For the text-containing cell, return its midpoint in [x, y] coordinate format. 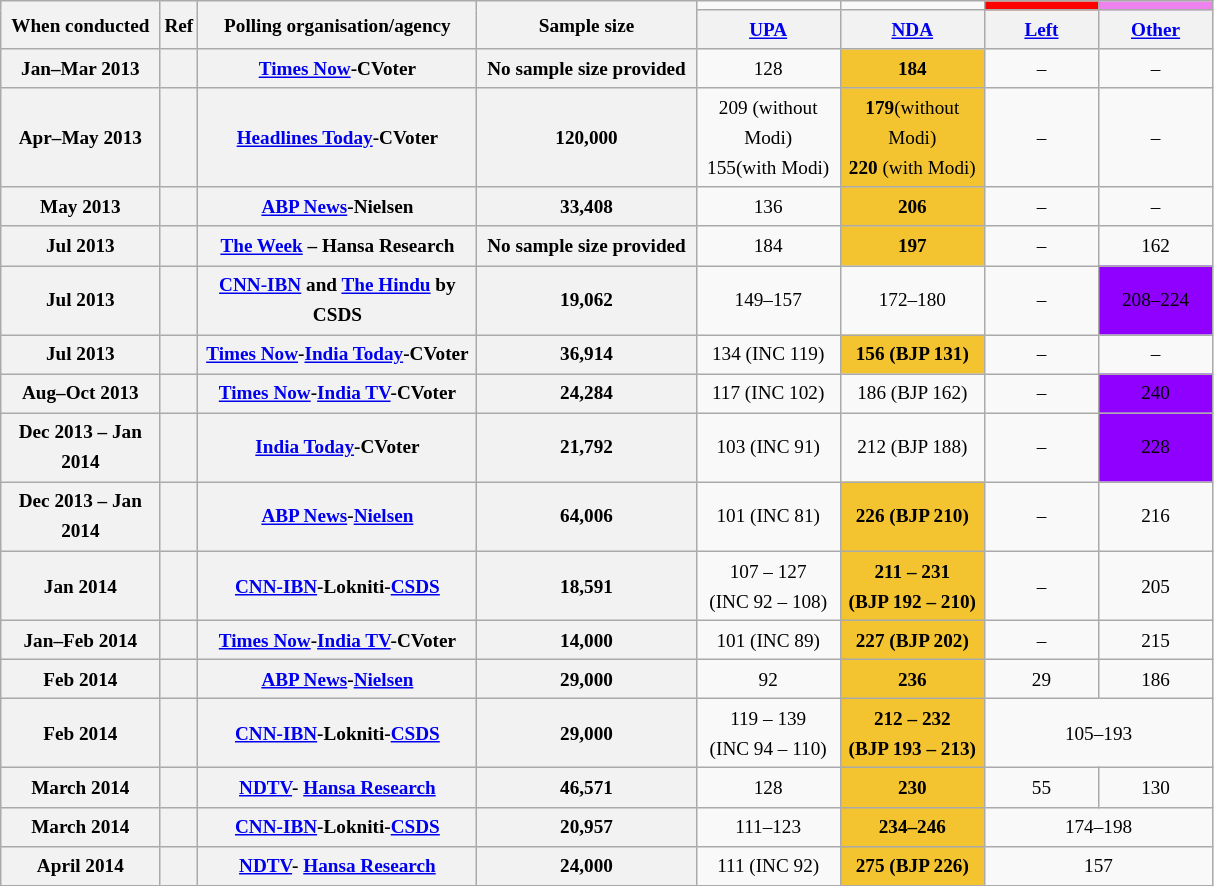
Ref [179, 25]
Jan 2014 [80, 586]
212 – 232 (BJP 193 – 213) [912, 734]
186 (BJP 162) [912, 394]
134 (INC 119) [768, 354]
NDA [912, 30]
105–193 [1098, 734]
Left [1041, 30]
120,000 [586, 138]
230 [912, 788]
14,000 [586, 640]
When conducted [80, 25]
209 (without Modi) 155(with Modi) [768, 138]
174–198 [1098, 826]
24,000 [586, 866]
20,957 [586, 826]
157 [1098, 866]
206 [912, 206]
Other [1156, 30]
117 (INC 102) [768, 394]
21,792 [586, 448]
24,284 [586, 394]
92 [768, 678]
UPA [768, 30]
Headlines Today-CVoter [338, 138]
275 (BJP 226) [912, 866]
240 [1156, 394]
64,006 [586, 516]
228 [1156, 448]
India Today-CVoter [338, 448]
May 2013 [80, 206]
208–224 [1156, 300]
103 (INC 91) [768, 448]
211 – 231 (BJP 192 – 210) [912, 586]
236 [912, 678]
130 [1156, 788]
The Week – Hansa Research [338, 246]
Aug–Oct 2013 [80, 394]
33,408 [586, 206]
CNN-IBN and The Hindu by CSDS [338, 300]
197 [912, 246]
Apr–May 2013 [80, 138]
Sample size [586, 25]
101 (INC 81) [768, 516]
136 [768, 206]
55 [1041, 788]
46,571 [586, 788]
216 [1156, 516]
Times Now-India Today-CVoter [338, 354]
119 – 139 (INC 94 – 110) [768, 734]
April 2014 [80, 866]
227 (BJP 202) [912, 640]
19,062 [586, 300]
101 (INC 89) [768, 640]
18,591 [586, 586]
29 [1041, 678]
107 – 127 (INC 92 – 108) [768, 586]
162 [1156, 246]
234–246 [912, 826]
36,914 [586, 354]
111–123 [768, 826]
149–157 [768, 300]
212 (BJP 188) [912, 448]
179(without Modi) 220 (with Modi) [912, 138]
205 [1156, 586]
Jan–Mar 2013 [80, 68]
172–180 [912, 300]
186 [1156, 678]
111 (INC 92) [768, 866]
Polling organisation/agency [338, 25]
226 (BJP 210) [912, 516]
215 [1156, 640]
156 (BJP 131) [912, 354]
Times Now-CVoter [338, 68]
Jan–Feb 2014 [80, 640]
